For the text-containing cell, return its midpoint in [X, Y] coordinate format. 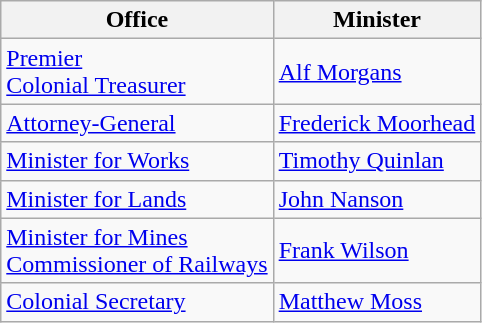
Timothy Quinlan [377, 161]
PremierColonial Treasurer [137, 72]
Minister for Works [137, 161]
Alf Morgans [377, 72]
Colonial Secretary [137, 302]
Frank Wilson [377, 250]
Attorney-General [137, 123]
Minister [377, 20]
Frederick Moorhead [377, 123]
John Nanson [377, 199]
Matthew Moss [377, 302]
Office [137, 20]
Minister for Lands [137, 199]
Minister for MinesCommissioner of Railways [137, 250]
